Scan for the cell matching the given text and deliver its [x, y] coordinate at center. 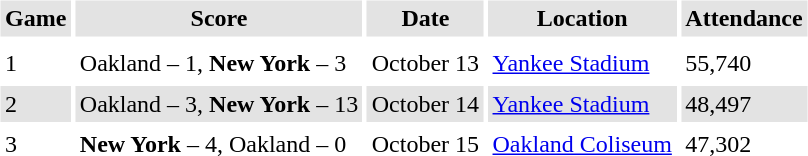
Date [425, 18]
Game [35, 18]
Oakland – 3, New York – 13 [218, 104]
October 13 [425, 64]
Attendance [744, 18]
55,740 [744, 64]
48,497 [744, 104]
October 14 [425, 104]
Location [582, 18]
Oakland – 1, New York – 3 [218, 64]
2 [35, 104]
Score [218, 18]
1 [35, 64]
